From the cell containing the given text, extract its center point as [X, Y] coordinate. 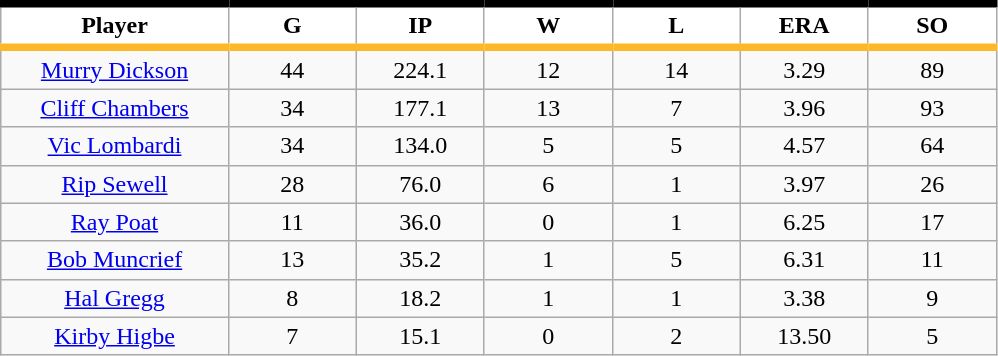
Player [115, 26]
26 [932, 184]
Cliff Chambers [115, 108]
Hal Gregg [115, 298]
36.0 [420, 222]
4.57 [804, 146]
224.1 [420, 68]
G [292, 26]
17 [932, 222]
W [548, 26]
13.50 [804, 336]
89 [932, 68]
3.97 [804, 184]
44 [292, 68]
15.1 [420, 336]
Ray Poat [115, 222]
8 [292, 298]
IP [420, 26]
Vic Lombardi [115, 146]
93 [932, 108]
14 [676, 68]
64 [932, 146]
9 [932, 298]
ERA [804, 26]
12 [548, 68]
3.38 [804, 298]
Murry Dickson [115, 68]
134.0 [420, 146]
2 [676, 336]
Bob Muncrief [115, 260]
6.31 [804, 260]
Rip Sewell [115, 184]
SO [932, 26]
6 [548, 184]
Kirby Higbe [115, 336]
6.25 [804, 222]
3.96 [804, 108]
35.2 [420, 260]
18.2 [420, 298]
76.0 [420, 184]
177.1 [420, 108]
L [676, 26]
3.29 [804, 68]
28 [292, 184]
